Output the [X, Y] coordinate of the center of the cell containing the given text.  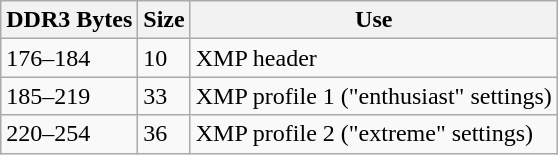
XMP profile 1 ("enthusiast" settings) [374, 96]
10 [164, 58]
33 [164, 96]
220–254 [70, 134]
XMP profile 2 ("extreme" settings) [374, 134]
Use [374, 20]
176–184 [70, 58]
185–219 [70, 96]
36 [164, 134]
Size [164, 20]
XMP header [374, 58]
DDR3 Bytes [70, 20]
